Locate the cell with the specified text and output its (x, y) center coordinate. 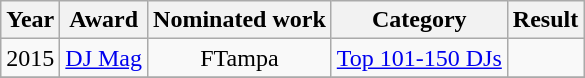
DJ Mag (104, 58)
Result (545, 20)
Year (30, 20)
FTampa (240, 58)
Category (419, 20)
2015 (30, 58)
Top 101-150 DJs (419, 58)
Award (104, 20)
Nominated work (240, 20)
